Detect which cell encompasses the target text, then output its (X, Y) center coordinate. 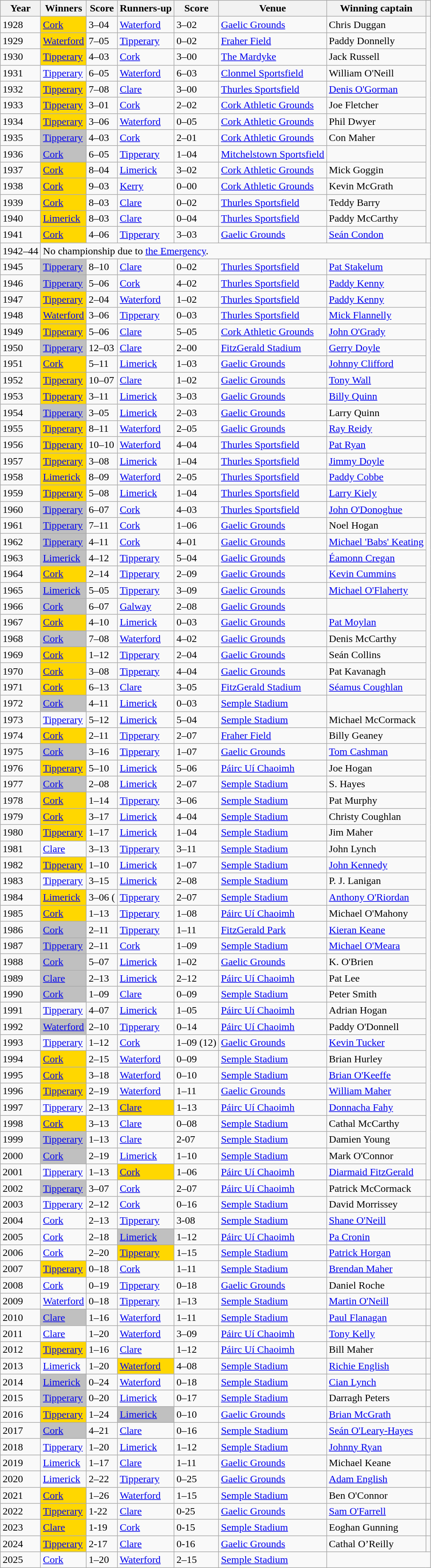
4–21 (102, 1430)
1987 (20, 946)
Winners (64, 8)
Peter Smith (376, 994)
1980 (20, 833)
1945 (20, 267)
Jack Russell (376, 57)
Bill Maher (376, 1350)
Con Maher (376, 138)
8–11 (102, 428)
2016 (20, 1414)
Pat Murphy (376, 800)
1999 (20, 1140)
2018 (20, 1447)
1993 (20, 1043)
1976 (20, 768)
1964 (20, 574)
10–10 (102, 445)
Cathal O’Reilly (376, 1544)
1–09 (12) (196, 1043)
Pat Stakelum (376, 267)
1938 (20, 186)
Mick Flannelly (376, 315)
1-22 (102, 1512)
4–06 (102, 235)
0–00 (196, 186)
Billy Quinn (376, 396)
1996 (20, 1091)
4–12 (102, 558)
1981 (20, 849)
2013 (20, 1366)
1940 (20, 219)
Brian McGrath (376, 1414)
2005 (20, 1237)
0–14 (196, 1027)
Seán Condon (376, 235)
1957 (20, 461)
1977 (20, 784)
Seán Collins (376, 655)
1983 (20, 881)
1974 (20, 736)
Larry Kiely (376, 493)
1978 (20, 800)
FitzGerald Park (272, 929)
1-19 (102, 1528)
1936 (20, 154)
1–14 (102, 800)
Larry Quinn (376, 412)
Brian O'Keeffe (376, 1075)
Paddy O'Donnell (376, 1027)
Paul Flanagan (376, 1317)
John O'Donoghue (376, 510)
2022 (20, 1512)
2-07 (196, 1140)
9–03 (102, 186)
1929 (20, 41)
Winning captain (376, 8)
Kevin Cummins (376, 574)
8–09 (102, 477)
2–03 (196, 412)
1963 (20, 558)
David Morrissey (376, 1204)
1994 (20, 1059)
Denis O'Gorman (376, 89)
William O'Neill (376, 73)
0–24 (102, 1382)
1956 (20, 445)
0-16 (196, 1544)
1953 (20, 396)
1959 (20, 493)
Pat Ryan (376, 445)
Clonmel Sportsfield (272, 73)
1969 (20, 655)
1937 (20, 170)
3–01 (102, 105)
2004 (20, 1220)
1934 (20, 121)
1950 (20, 348)
4–08 (196, 1366)
12–03 (102, 348)
Eoghan Gunning (376, 1528)
1971 (20, 687)
Kieran Keane (376, 929)
Ray Reidy (376, 428)
The Mardyke (272, 57)
2023 (20, 1528)
Kevin Tucker (376, 1043)
1928 (20, 25)
Éamonn Cregan (376, 558)
2–02 (196, 105)
Kerry (146, 186)
1–05 (196, 1011)
5–12 (102, 720)
P. J. Lanigan (376, 881)
1982 (20, 865)
Richie English (376, 1366)
1–26 (102, 1495)
2015 (20, 1398)
1948 (20, 315)
8–10 (102, 267)
6–03 (196, 73)
4–07 (102, 1011)
2001 (20, 1172)
2011 (20, 1334)
1986 (20, 929)
3–15 (102, 881)
1–08 (196, 913)
1954 (20, 412)
1965 (20, 590)
Billy Geaney (376, 736)
Darragh Peters (376, 1398)
2–14 (102, 574)
Donnacha Fahy (376, 1107)
John O'Grady (376, 332)
1998 (20, 1123)
2008 (20, 1285)
Cian Lynch (376, 1382)
Christy Coughlan (376, 816)
Damien Young (376, 1140)
1970 (20, 671)
1962 (20, 542)
2–22 (102, 1479)
Joe Hogan (376, 768)
2-17 (102, 1544)
1941 (20, 235)
Pat Moylan (376, 622)
1972 (20, 703)
Séamus Coughlan (376, 687)
Daniel Roche (376, 1285)
1960 (20, 510)
2024 (20, 1544)
2010 (20, 1317)
2025 (20, 1560)
1933 (20, 105)
1992 (20, 1027)
1942–44 (20, 251)
2007 (20, 1269)
Tom Cashman (376, 752)
2–09 (196, 574)
3–18 (102, 1075)
2006 (20, 1253)
Johnny Ryan (376, 1447)
1968 (20, 639)
Adam English (376, 1479)
Mark O'Connor (376, 1156)
Pat Kavanagh (376, 671)
1997 (20, 1107)
Gerry Doyle (376, 348)
0–08 (196, 1123)
No championship due to the Emergency. (236, 251)
3–06 ( (102, 897)
4–01 (196, 542)
2019 (20, 1463)
Tony Kelly (376, 1334)
Venue (272, 8)
10–07 (102, 380)
2021 (20, 1495)
Jim Maher (376, 833)
2014 (20, 1382)
1985 (20, 913)
5–10 (102, 768)
Tony Wall (376, 380)
0–25 (196, 1479)
Paddy McCarthy (376, 219)
Pat Lee (376, 978)
1988 (20, 962)
Seán O'Leary-Hayes (376, 1430)
1935 (20, 138)
7–11 (102, 526)
1991 (20, 1011)
1967 (20, 622)
3–04 (102, 25)
Anthony O'Riordan (376, 897)
Shane O'Neill (376, 1220)
2017 (20, 1430)
1946 (20, 283)
Mitchelstown Sportsfield (272, 154)
1930 (20, 57)
Michael O'Mahony (376, 913)
5–07 (102, 962)
Martin O'Neill (376, 1301)
2020 (20, 1479)
Brian Hurley (376, 1059)
Chris Duggan (376, 25)
Paddy Cobbe (376, 477)
2009 (20, 1301)
5–08 (102, 493)
1947 (20, 299)
Johnny Clifford (376, 364)
Cathal McCarthy (376, 1123)
Patrick Horgan (376, 1253)
0–17 (196, 1398)
2–18 (102, 1237)
0–04 (196, 219)
1–24 (102, 1414)
Kevin McGrath (376, 186)
1958 (20, 477)
Ben O'Connor (376, 1495)
John Lynch (376, 849)
0–05 (196, 121)
1979 (20, 816)
1952 (20, 380)
Joe Fletcher (376, 105)
Michael O'Flaherty (376, 590)
1949 (20, 332)
Michael O'Meara (376, 946)
Phil Dwyer (376, 121)
4–10 (102, 622)
2012 (20, 1350)
1984 (20, 897)
Sam O'Farrell (376, 1512)
1990 (20, 994)
Michael McCormack (376, 720)
1975 (20, 752)
Jimmy Doyle (376, 461)
1966 (20, 606)
5–11 (102, 364)
Year (20, 8)
1955 (20, 428)
Denis McCarthy (376, 639)
Noel Hogan (376, 526)
1932 (20, 89)
2–00 (196, 348)
Paddy Donnelly (376, 41)
Teddy Barry (376, 203)
2002 (20, 1188)
0–19 (102, 1285)
3–07 (102, 1188)
0-25 (196, 1512)
1995 (20, 1075)
Mick Goggin (376, 170)
0–20 (102, 1398)
3-08 (196, 1220)
3–16 (102, 752)
Brendan Maher (376, 1269)
2–01 (196, 138)
2003 (20, 1204)
S. Hayes (376, 784)
1931 (20, 73)
2–10 (102, 1027)
1939 (20, 203)
3–17 (102, 816)
Pa Cronin (376, 1237)
John Kennedy (376, 865)
1–03 (196, 364)
Adrian Hogan (376, 1011)
1951 (20, 364)
1973 (20, 720)
Diarmaid FitzGerald (376, 1172)
1989 (20, 978)
2000 (20, 1156)
2–20 (102, 1253)
6–13 (102, 687)
Michael Keane (376, 1463)
K. O'Brien (376, 962)
Patrick McCormack (376, 1188)
Michael 'Babs' Keating (376, 542)
8–04 (102, 170)
0-15 (196, 1528)
7–05 (102, 41)
Runners-up (146, 8)
William Maher (376, 1091)
1961 (20, 526)
Galway (146, 606)
